Identify which cell holds the provided text, then report its (X, Y) central coordinate. 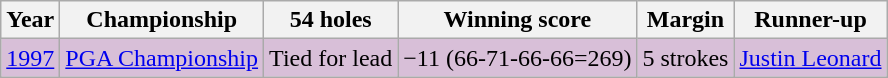
Championship (162, 20)
5 strokes (686, 58)
Winning score (518, 20)
−11 (66-71-66-66=269) (518, 58)
54 holes (331, 20)
Runner-up (810, 20)
1997 (30, 58)
PGA Championship (162, 58)
Tied for lead (331, 58)
Year (30, 20)
Justin Leonard (810, 58)
Margin (686, 20)
